Return the [X, Y] coordinate for the center point of the cell that contains the specified text.  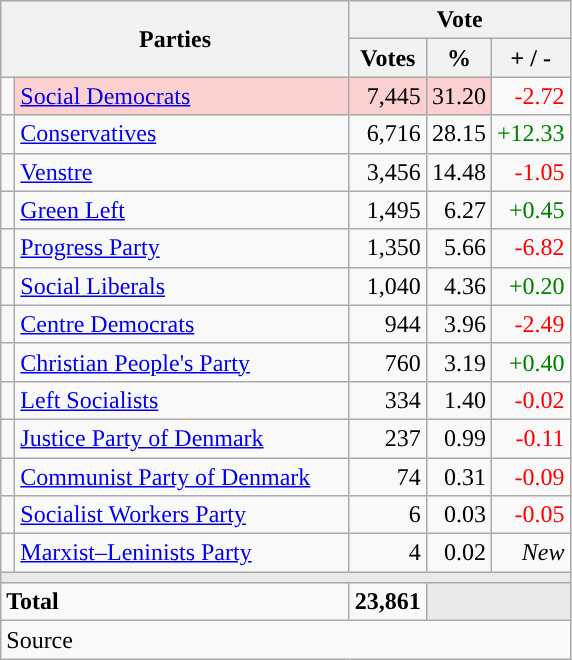
760 [388, 362]
6 [388, 515]
-1.05 [530, 172]
Socialist Workers Party [182, 515]
-2.49 [530, 324]
23,861 [388, 602]
% [458, 58]
Green Left [182, 210]
Conservatives [182, 134]
-0.02 [530, 400]
4.36 [458, 286]
Social Democrats [182, 96]
Parties [176, 39]
Communist Party of Denmark [182, 477]
Centre Democrats [182, 324]
0.31 [458, 477]
0.99 [458, 438]
Vote [460, 20]
Votes [388, 58]
-0.11 [530, 438]
-0.05 [530, 515]
Total [176, 602]
Progress Party [182, 248]
0.03 [458, 515]
1,495 [388, 210]
-2.72 [530, 96]
Marxist–Leninists Party [182, 553]
+0.20 [530, 286]
74 [388, 477]
Source [286, 640]
1,350 [388, 248]
3.96 [458, 324]
Christian People's Party [182, 362]
Left Socialists [182, 400]
Social Liberals [182, 286]
0.02 [458, 553]
+12.33 [530, 134]
5.66 [458, 248]
+0.40 [530, 362]
237 [388, 438]
944 [388, 324]
Justice Party of Denmark [182, 438]
Venstre [182, 172]
3.19 [458, 362]
New [530, 553]
1.40 [458, 400]
334 [388, 400]
4 [388, 553]
+ / - [530, 58]
31.20 [458, 96]
-6.82 [530, 248]
-0.09 [530, 477]
6,716 [388, 134]
7,445 [388, 96]
3,456 [388, 172]
+0.45 [530, 210]
1,040 [388, 286]
6.27 [458, 210]
14.48 [458, 172]
28.15 [458, 134]
